Provide the (X, Y) coordinate of the cell's center where the given text is located.  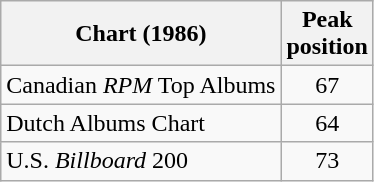
U.S. Billboard 200 (141, 161)
Peakposition (327, 34)
64 (327, 123)
73 (327, 161)
Dutch Albums Chart (141, 123)
Chart (1986) (141, 34)
67 (327, 85)
Canadian RPM Top Albums (141, 85)
